For the text-containing cell, return its midpoint in (X, Y) coordinate format. 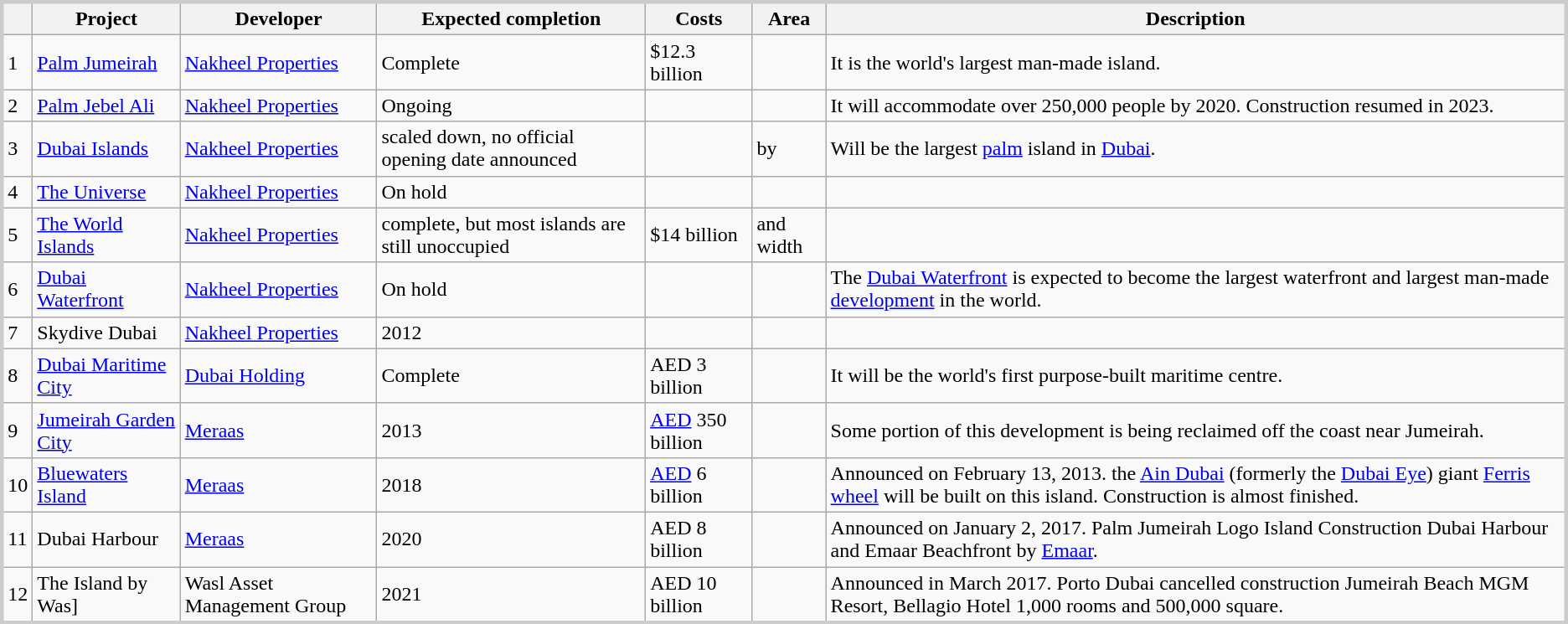
7 (17, 333)
Palm Jebel Ali (106, 106)
Dubai Waterfront (106, 290)
Expected completion (511, 18)
2 (17, 106)
Dubai Islands (106, 149)
AED 6 billion (699, 484)
Announced on January 2, 2017. Palm Jumeirah Logo Island Construction Dubai Harbour and Emaar Beachfront by Emaar. (1196, 539)
The Island by Was] (106, 595)
2020 (511, 539)
Project (106, 18)
It will be the world's first purpose-built maritime centre. (1196, 375)
8 (17, 375)
Dubai Holding (278, 375)
11 (17, 539)
$12.3 billion (699, 62)
and width (789, 235)
The World Islands (106, 235)
Announced in March 2017. Porto Dubai cancelled construction Jumeirah Beach MGM Resort, Bellagio Hotel 1,000 rooms and 500,000 square. (1196, 595)
The Dubai Waterfront is expected to become the largest waterfront and largest man-made development in the world. (1196, 290)
Skydive Dubai (106, 333)
scaled down, no official opening date announced (511, 149)
5 (17, 235)
Wasl Asset Management Group (278, 595)
Bluewaters Island (106, 484)
3 (17, 149)
AED 8 billion (699, 539)
It will accommodate over 250,000 people by 2020. Construction resumed in 2023. (1196, 106)
Costs (699, 18)
Area (789, 18)
The Universe (106, 192)
It is the world's largest man-made island. (1196, 62)
$14 billion (699, 235)
2013 (511, 431)
Dubai Harbour (106, 539)
9 (17, 431)
4 (17, 192)
10 (17, 484)
AED 3 billion (699, 375)
by (789, 149)
Will be the largest palm island in Dubai. (1196, 149)
Ongoing (511, 106)
complete, but most islands are still unoccupied (511, 235)
Dubai Maritime City (106, 375)
Description (1196, 18)
Developer (278, 18)
Jumeirah Garden City (106, 431)
Some portion of this development is being reclaimed off the coast near Jumeirah. (1196, 431)
12 (17, 595)
AED 350 billion (699, 431)
2021 (511, 595)
2018 (511, 484)
6 (17, 290)
Palm Jumeirah (106, 62)
1 (17, 62)
2012 (511, 333)
AED 10 billion (699, 595)
